Search for the cell housing the specified text and yield its [x, y] center coordinate. 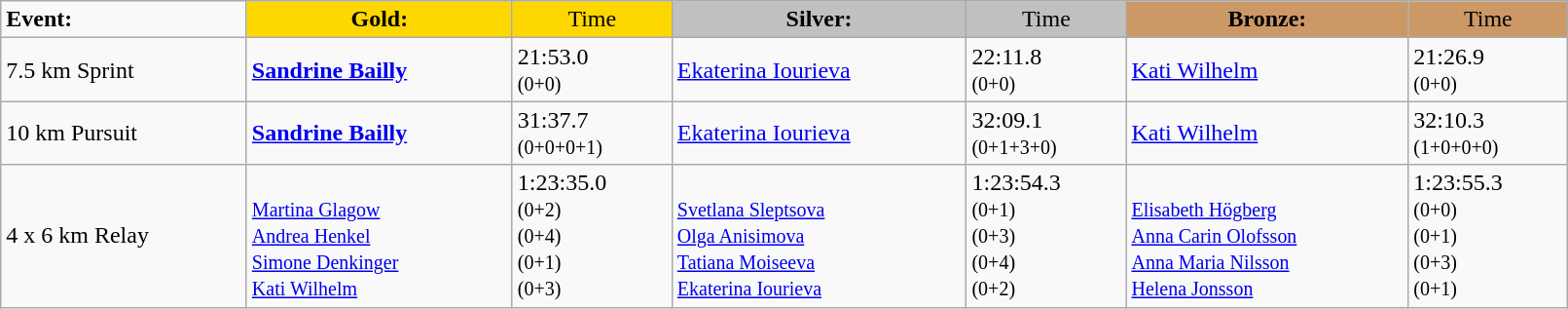
1:23:54.3(0+1)(0+3)(0+4)(0+2) [1046, 236]
10 km Pursuit [125, 133]
31:37.7(0+0+0+1) [592, 133]
Bronze: [1267, 19]
4 x 6 km Relay [125, 236]
Elisabeth HögbergAnna Carin OlofssonAnna Maria NilssonHelena Jonsson [1267, 236]
22:11.8(0+0) [1046, 70]
Gold: [380, 19]
21:53.0(0+0) [592, 70]
32:10.3(1+0+0+0) [1488, 133]
1:23:55.3(0+0)(0+1)(0+3)(0+1) [1488, 236]
21:26.9(0+0) [1488, 70]
Svetlana SleptsovaOlga AnisimovaTatiana MoiseevaEkaterina Iourieva [820, 236]
Event: [125, 19]
32:09.1(0+1+3+0) [1046, 133]
1:23:35.0(0+2)(0+4)(0+1)(0+3) [592, 236]
Martina GlagowAndrea HenkelSimone DenkingerKati Wilhelm [380, 236]
7.5 km Sprint [125, 70]
Silver: [820, 19]
